Locate the cell with the specified text and output its (x, y) center coordinate. 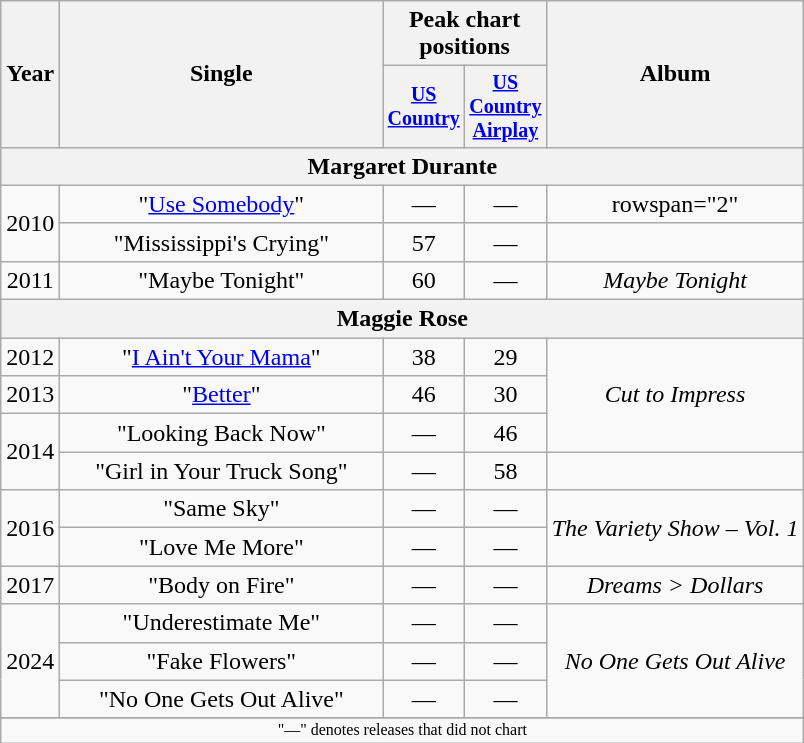
"Better" (222, 395)
2016 (30, 528)
2011 (30, 280)
2024 (30, 661)
US Country Airplay (506, 106)
"Use Somebody" (222, 204)
2010 (30, 223)
"Underestimate Me" (222, 623)
58 (506, 471)
Peak chartpositions (464, 34)
"—" denotes releases that did not chart (402, 730)
30 (506, 395)
Maybe Tonight (675, 280)
"Mississippi's Crying" (222, 242)
Maggie Rose (402, 319)
2017 (30, 585)
2012 (30, 357)
"Same Sky" (222, 509)
Single (222, 74)
US Country (424, 106)
"I Ain't Your Mama" (222, 357)
"No One Gets Out Alive" (222, 699)
60 (424, 280)
"Fake Flowers" (222, 661)
"Body on Fire" (222, 585)
2013 (30, 395)
Album (675, 74)
Dreams > Dollars (675, 585)
57 (424, 242)
The Variety Show – Vol. 1 (675, 528)
rowspan="2" (675, 204)
Year (30, 74)
No One Gets Out Alive (675, 661)
"Love Me More" (222, 547)
38 (424, 357)
29 (506, 357)
"Maybe Tonight" (222, 280)
"Looking Back Now" (222, 433)
"Girl in Your Truck Song" (222, 471)
Cut to Impress (675, 395)
Margaret Durante (402, 166)
2014 (30, 452)
